Determine the (X, Y) coordinate at the center of the cell enclosing the given text.  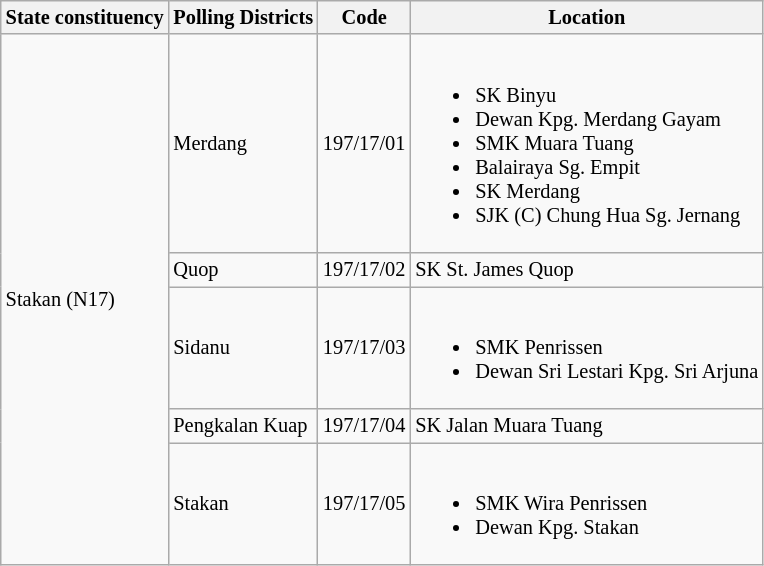
SK Jalan Muara Tuang (586, 426)
SMK PenrissenDewan Sri Lestari Kpg. Sri Arjuna (586, 347)
197/17/03 (364, 347)
197/17/04 (364, 426)
197/17/05 (364, 503)
SK St. James Quop (586, 269)
Location (586, 17)
197/17/01 (364, 143)
197/17/02 (364, 269)
Stakan (N17) (85, 300)
Pengkalan Kuap (243, 426)
Stakan (243, 503)
SK BinyuDewan Kpg. Merdang GayamSMK Muara TuangBalairaya Sg. EmpitSK MerdangSJK (C) Chung Hua Sg. Jernang (586, 143)
Polling Districts (243, 17)
SMK Wira PenrissenDewan Kpg. Stakan (586, 503)
State constituency (85, 17)
Quop (243, 269)
Merdang (243, 143)
Code (364, 17)
Sidanu (243, 347)
